Search for the cell housing the specified text and yield its (X, Y) center coordinate. 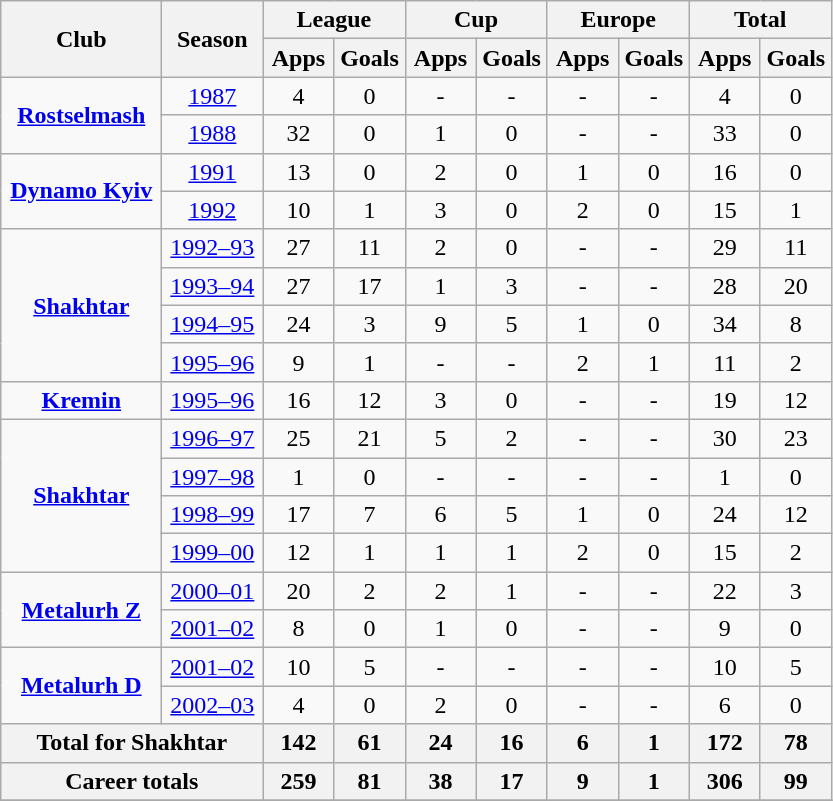
Cup (476, 20)
1998–99 (212, 515)
32 (298, 134)
Club (82, 39)
34 (724, 324)
172 (724, 743)
1987 (212, 96)
Metalurh Z (82, 610)
1996–97 (212, 438)
38 (440, 781)
1997–98 (212, 477)
1992–93 (212, 248)
30 (724, 438)
29 (724, 248)
1992 (212, 210)
Dynamo Kyiv (82, 191)
61 (370, 743)
1999–00 (212, 553)
28 (724, 286)
Total (760, 20)
81 (370, 781)
1993–94 (212, 286)
23 (796, 438)
259 (298, 781)
25 (298, 438)
142 (298, 743)
2000–01 (212, 591)
2002–03 (212, 705)
League (334, 20)
7 (370, 515)
1988 (212, 134)
Total for Shakhtar (132, 743)
21 (370, 438)
13 (298, 172)
Europe (618, 20)
Season (212, 39)
99 (796, 781)
1991 (212, 172)
33 (724, 134)
Career totals (132, 781)
Rostselmash (82, 115)
Kremin (82, 400)
306 (724, 781)
19 (724, 400)
22 (724, 591)
78 (796, 743)
1994–95 (212, 324)
Metalurh D (82, 686)
